Identify which cell holds the provided text, then report its (x, y) central coordinate. 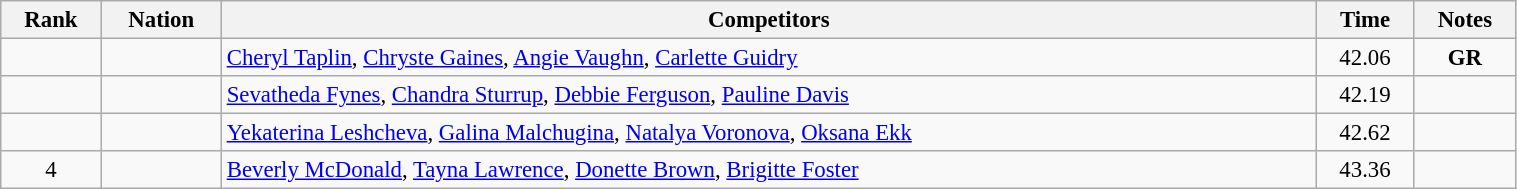
Notes (1465, 20)
4 (51, 170)
Time (1364, 20)
42.06 (1364, 58)
Yekaterina Leshcheva, Galina Malchugina, Natalya Voronova, Oksana Ekk (768, 133)
43.36 (1364, 170)
Rank (51, 20)
Competitors (768, 20)
42.62 (1364, 133)
Cheryl Taplin, Chryste Gaines, Angie Vaughn, Carlette Guidry (768, 58)
GR (1465, 58)
Sevatheda Fynes, Chandra Sturrup, Debbie Ferguson, Pauline Davis (768, 95)
42.19 (1364, 95)
Beverly McDonald, Tayna Lawrence, Donette Brown, Brigitte Foster (768, 170)
Nation (161, 20)
